Find where the given text appears and provide that cell's center as (x, y) coordinate. 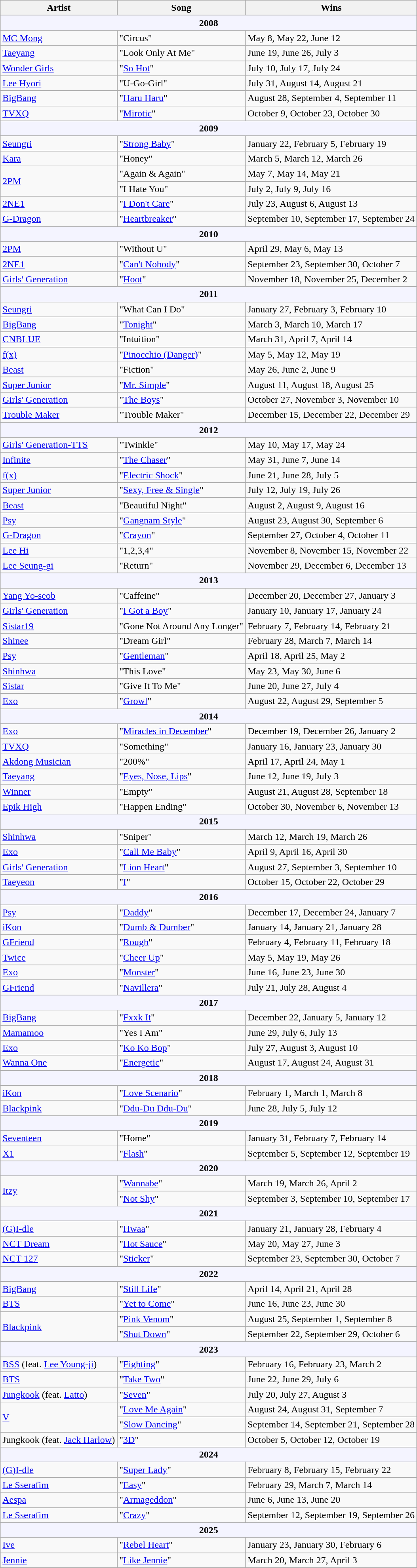
"Look Only At Me" (181, 53)
"Tonight" (181, 324)
"Gangnam Style" (181, 520)
"Beautiful Night" (181, 505)
"I" (181, 882)
March 5, March 12, March 26 (331, 158)
February 29, March 7, March 14 (331, 1485)
"Hoot" (181, 279)
August 24, August 31, September 7 (331, 1410)
"The Boys" (181, 400)
"Return" (181, 565)
"Seven" (181, 1394)
"What Can I Do" (181, 309)
Shinee (59, 641)
June 22, June 29, July 6 (331, 1379)
October 15, October 22, October 29 (331, 882)
May 23, May 30, June 6 (331, 671)
August 25, September 1, September 8 (331, 1319)
Jungkook (feat. Latto) (59, 1394)
"Armageddon" (181, 1500)
September 5, September 12, September 19 (331, 1153)
"So Hot" (181, 68)
July 10, July 17, July 24 (331, 68)
June 19, June 26, July 3 (331, 53)
NCT 127 (59, 1259)
2008 (209, 23)
July 21, July 28, August 4 (331, 988)
September 12, September 19, September 26 (331, 1515)
April 9, April 16, April 30 (331, 852)
"U-Go-Girl" (181, 83)
"Again & Again" (181, 173)
2012 (209, 430)
October 30, November 6, November 13 (331, 807)
"Sexy, Free & Single" (181, 490)
"Not Shy" (181, 1199)
February 8, February 15, February 22 (331, 1470)
December 15, December 22, December 29 (331, 415)
April 29, May 6, May 13 (331, 249)
Infinite (59, 460)
May 31, June 7, June 14 (331, 460)
2019 (209, 1123)
March 19, March 26, April 2 (331, 1184)
"Fiction" (181, 369)
"Rough" (181, 942)
March 12, March 19, March 26 (331, 837)
November 8, November 15, November 22 (331, 550)
February 7, February 14, February 21 (331, 626)
"Something" (181, 746)
Mamamoo (59, 1033)
Kara (59, 158)
January 23, January 30, February 6 (331, 1545)
"3D" (181, 1440)
April 18, April 25, May 2 (331, 656)
January 21, January 28, February 4 (331, 1229)
Taeyeon (59, 882)
February 16, February 23, March 2 (331, 1364)
"Yes I Am" (181, 1033)
"Monster" (181, 972)
2011 (209, 294)
MC Mong (59, 38)
2017 (209, 1003)
Song (181, 8)
"Happen Ending" (181, 807)
"Gentleman" (181, 656)
"Trouble Maker" (181, 415)
January 31, February 7, February 14 (331, 1138)
August 22, August 29, September 5 (331, 701)
"Twinkle" (181, 445)
V (59, 1417)
"Super Lady" (181, 1470)
August 23, August 30, September 6 (331, 520)
2013 (209, 580)
Epik High (59, 807)
"I Got a Boy" (181, 611)
"The Chaser" (181, 460)
Wonder Girls (59, 68)
October 5, October 12, October 19 (331, 1440)
Artist (59, 8)
December 19, December 26, January 2 (331, 731)
September 3, September 10, September 17 (331, 1199)
"Rebel Heart" (181, 1545)
June 12, June 19, July 3 (331, 776)
2018 (209, 1078)
August 2, August 9, August 16 (331, 505)
September 27, October 4, October 11 (331, 535)
"Pink Venom" (181, 1319)
Itzy (59, 1191)
June 29, July 6, July 13 (331, 1033)
"Shut Down" (181, 1334)
September 14, September 21, September 28 (331, 1425)
"Crazy" (181, 1515)
"Dumb & Dumber" (181, 927)
"Can't Nobody" (181, 264)
Lee Seung-gi (59, 565)
Twice (59, 957)
January 16, January 23, January 30 (331, 746)
December 17, December 24, January 7 (331, 912)
September 10, September 17, September 24 (331, 219)
Seventeen (59, 1138)
February 1, March 1, March 8 (331, 1093)
"Electric Shock" (181, 475)
August 28, September 4, September 11 (331, 98)
"Fighting" (181, 1364)
June 20, June 27, July 4 (331, 686)
"Energetic" (181, 1063)
"Love Me Again" (181, 1410)
"Pinocchio (Danger)" (181, 354)
2009 (209, 128)
May 20, May 27, June 3 (331, 1244)
CNBLUE (59, 339)
July 2, July 9, July 16 (331, 189)
2022 (209, 1274)
July 12, July 19, July 26 (331, 490)
May 5, May 12, May 19 (331, 354)
July 20, July 27, August 3 (331, 1394)
Girls' Generation-TTS (59, 445)
2025 (209, 1530)
Akdong Musician (59, 761)
"Take Two" (181, 1379)
January 14, January 21, January 28 (331, 927)
January 27, February 3, February 10 (331, 309)
June 6, June 13, June 20 (331, 1500)
X1 (59, 1153)
"Easy" (181, 1485)
Winner (59, 792)
May 8, May 22, June 12 (331, 38)
"Haru Haru" (181, 98)
Sistar (59, 686)
"Ko Ko Bop" (181, 1048)
July 23, August 6, August 13 (331, 204)
"Give It To Me" (181, 686)
2015 (209, 822)
"Cheer Up" (181, 957)
September 22, September 29, October 6 (331, 1334)
February 28, March 7, March 14 (331, 641)
"Empty" (181, 792)
April 17, April 24, May 1 (331, 761)
"Call Me Baby" (181, 852)
"Growl" (181, 701)
Lee Hi (59, 550)
"Still Life" (181, 1289)
Lee Hyori (59, 83)
BSS (feat. Lee Young-ji) (59, 1364)
"1,2,3,4" (181, 550)
August 21, August 28, September 18 (331, 792)
"Ddu-Du Ddu-Du" (181, 1108)
"Heartbreaker" (181, 219)
"Hwaa" (181, 1229)
May 7, May 14, May 21 (331, 173)
"Love Scenario" (181, 1093)
"Intuition" (181, 339)
October 27, November 3, November 10 (331, 400)
July 31, August 14, August 21 (331, 83)
June 28, July 5, July 12 (331, 1108)
2021 (209, 1214)
"Lion Heart" (181, 867)
May 10, May 17, May 24 (331, 445)
"Eyes, Nose, Lips" (181, 776)
Aespa (59, 1500)
"Caffeine" (181, 596)
"Slow Dancing" (181, 1425)
"Strong Baby" (181, 143)
"Without U" (181, 249)
January 10, January 17, January 24 (331, 611)
2016 (209, 897)
"Honey" (181, 158)
November 29, December 6, December 13 (331, 565)
August 11, August 18, August 25 (331, 384)
Jungkook (feat. Jack Harlow) (59, 1440)
"Wannabe" (181, 1184)
"Navillera" (181, 988)
"Home" (181, 1138)
"Sticker" (181, 1259)
June 21, June 28, July 5 (331, 475)
2024 (209, 1455)
"Miracles in December" (181, 731)
Ive (59, 1545)
"I Don't Care" (181, 204)
October 9, October 23, October 30 (331, 113)
May 26, June 2, June 9 (331, 369)
"Mirotic" (181, 113)
"Flash" (181, 1153)
January 22, February 5, February 19 (331, 143)
December 22, January 5, January 12 (331, 1018)
Trouble Maker (59, 415)
"Mr. Simple" (181, 384)
"Hot Sauce" (181, 1244)
August 17, August 24, August 31 (331, 1063)
"Like Jennie" (181, 1560)
Wins (331, 8)
"This Love" (181, 671)
2023 (209, 1349)
April 14, April 21, April 28 (331, 1289)
December 20, December 27, January 3 (331, 596)
2010 (209, 234)
March 20, March 27, April 3 (331, 1560)
NCT Dream (59, 1244)
"Gone Not Around Any Longer" (181, 626)
2014 (209, 716)
"Fxxk It" (181, 1018)
2020 (209, 1168)
"200%" (181, 761)
November 18, November 25, December 2 (331, 279)
"I Hate You" (181, 189)
"Dream Girl" (181, 641)
Yang Yo-seob (59, 596)
Jennie (59, 1560)
"Daddy" (181, 912)
August 27, September 3, September 10 (331, 867)
March 31, April 7, April 14 (331, 339)
Sistar19 (59, 626)
"Circus" (181, 38)
Wanna One (59, 1063)
May 5, May 19, May 26 (331, 957)
"Sniper" (181, 837)
February 4, February 11, February 18 (331, 942)
July 27, August 3, August 10 (331, 1048)
"Crayon" (181, 535)
"Yet to Come" (181, 1304)
March 3, March 10, March 17 (331, 324)
